Determine the (X, Y) coordinate at the center of the cell enclosing the given text.  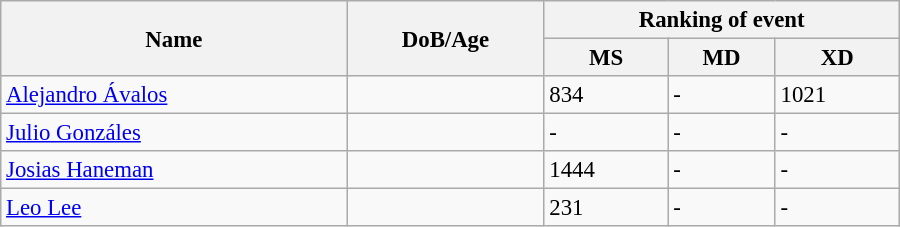
1444 (606, 170)
Leo Lee (174, 208)
XD (837, 58)
DoB/Age (446, 38)
1021 (837, 95)
Julio Gonzáles (174, 133)
834 (606, 95)
Josias Haneman (174, 170)
231 (606, 208)
Ranking of event (722, 20)
Alejandro Ávalos (174, 95)
Name (174, 38)
MD (722, 58)
MS (606, 58)
